Detect which cell encompasses the target text, then output its (x, y) center coordinate. 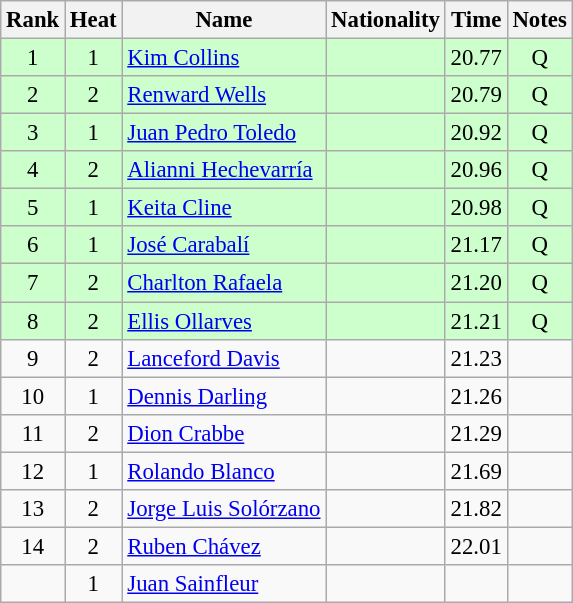
21.26 (476, 396)
21.29 (476, 433)
21.21 (476, 321)
5 (33, 208)
Keita Cline (224, 208)
Rank (33, 20)
Ruben Chávez (224, 546)
José Carabalí (224, 245)
Juan Pedro Toledo (224, 133)
3 (33, 133)
21.69 (476, 471)
Alianni Hechevarría (224, 170)
22.01 (476, 546)
20.92 (476, 133)
14 (33, 546)
9 (33, 358)
13 (33, 509)
4 (33, 170)
Name (224, 20)
Renward Wells (224, 95)
Rolando Blanco (224, 471)
20.77 (476, 58)
21.23 (476, 358)
Kim Collins (224, 58)
Nationality (386, 20)
Dion Crabbe (224, 433)
21.82 (476, 509)
6 (33, 245)
10 (33, 396)
8 (33, 321)
Time (476, 20)
20.96 (476, 170)
12 (33, 471)
Heat (94, 20)
20.98 (476, 208)
11 (33, 433)
Ellis Ollarves (224, 321)
Charlton Rafaela (224, 283)
Jorge Luis Solórzano (224, 509)
Juan Sainfleur (224, 584)
7 (33, 283)
21.17 (476, 245)
21.20 (476, 283)
20.79 (476, 95)
Dennis Darling (224, 396)
Notes (540, 20)
Lanceford Davis (224, 358)
